Identify which cell holds the provided text, then report its [x, y] central coordinate. 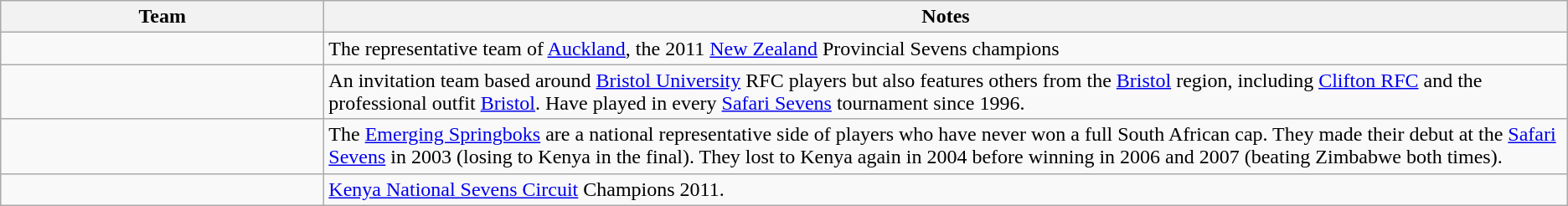
Team [162, 17]
Kenya National Sevens Circuit Champions 2011. [946, 189]
The representative team of Auckland, the 2011 New Zealand Provincial Sevens champions [946, 49]
Notes [946, 17]
